Scan for the cell matching the given text and deliver its (X, Y) coordinate at center. 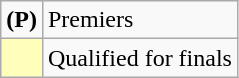
(P) (22, 20)
Premiers (140, 20)
Qualified for finals (140, 58)
